Return (x, y) of the center of cell containing provided text 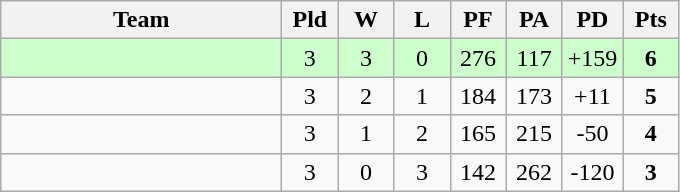
PD (592, 20)
173 (534, 96)
276 (478, 58)
-120 (592, 172)
165 (478, 134)
117 (534, 58)
6 (651, 58)
W (366, 20)
262 (534, 172)
Team (142, 20)
+11 (592, 96)
Pts (651, 20)
215 (534, 134)
PF (478, 20)
+159 (592, 58)
Pld (310, 20)
184 (478, 96)
PA (534, 20)
L (422, 20)
5 (651, 96)
142 (478, 172)
4 (651, 134)
-50 (592, 134)
